Return the (X, Y) coordinate for the center point of the cell that contains the specified text.  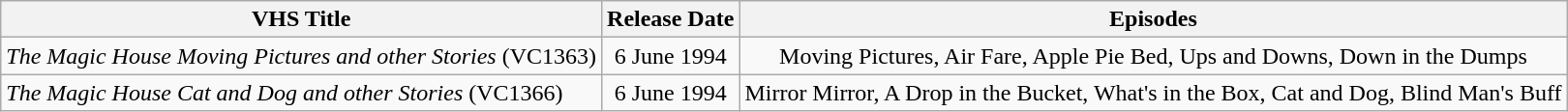
Release Date (671, 19)
The Magic House Moving Pictures and other Stories (VC1363) (302, 56)
Episodes (1154, 19)
Moving Pictures, Air Fare, Apple Pie Bed, Ups and Downs, Down in the Dumps (1154, 56)
Mirror Mirror, A Drop in the Bucket, What's in the Box, Cat and Dog, Blind Man's Buff (1154, 93)
VHS Title (302, 19)
The Magic House Cat and Dog and other Stories (VC1366) (302, 93)
